Provide the (X, Y) coordinate of the cell's center where the given text is located.  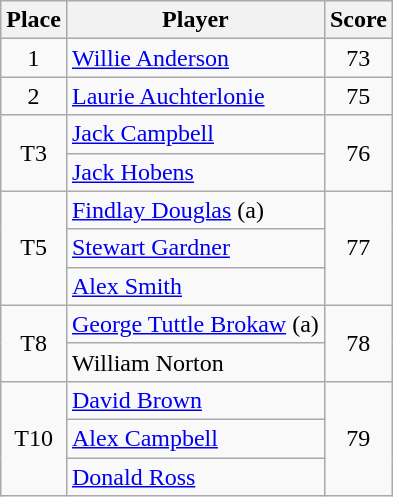
Willie Anderson (195, 58)
79 (358, 438)
T10 (34, 438)
Donald Ross (195, 477)
Jack Hobens (195, 172)
T3 (34, 153)
Alex Smith (195, 286)
2 (34, 96)
George Tuttle Brokaw (a) (195, 324)
78 (358, 343)
Score (358, 20)
Laurie Auchterlonie (195, 96)
T8 (34, 343)
75 (358, 96)
Player (195, 20)
76 (358, 153)
Alex Campbell (195, 438)
1 (34, 58)
77 (358, 248)
T5 (34, 248)
William Norton (195, 362)
Jack Campbell (195, 134)
Findlay Douglas (a) (195, 210)
Place (34, 20)
73 (358, 58)
David Brown (195, 400)
Stewart Gardner (195, 248)
